Scan for the cell matching the given text and deliver its [x, y] coordinate at center. 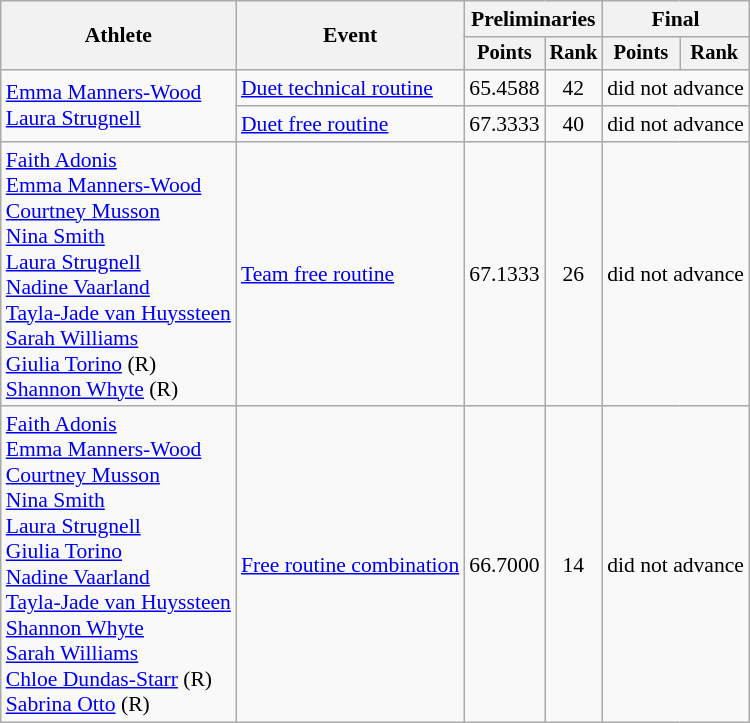
Final [676, 19]
Duet technical routine [350, 88]
14 [574, 565]
Team free routine [350, 274]
Event [350, 36]
42 [574, 88]
67.1333 [504, 274]
26 [574, 274]
65.4588 [504, 88]
Duet free routine [350, 124]
40 [574, 124]
66.7000 [504, 565]
Emma Manners-WoodLaura Strugnell [118, 106]
67.3333 [504, 124]
Athlete [118, 36]
Free routine combination [350, 565]
Preliminaries [533, 19]
